Determine the (x, y) coordinate at the center of the cell enclosing the given text.  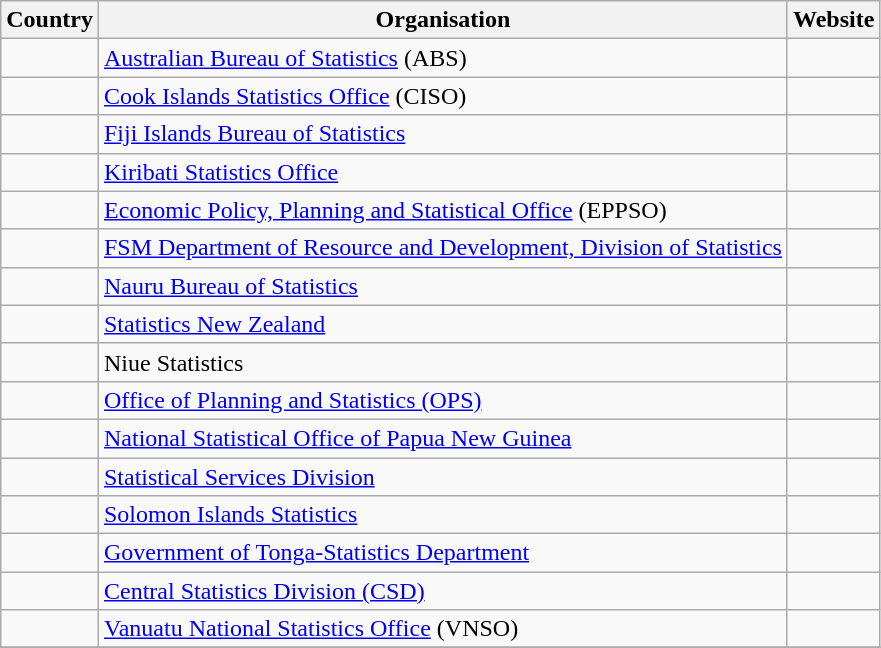
Niue Statistics (442, 362)
Fiji Islands Bureau of Statistics (442, 134)
Kiribati Statistics Office (442, 172)
National Statistical Office of Papua New Guinea (442, 438)
FSM Department of Resource and Development, Division of Statistics (442, 248)
Government of Tonga-Statistics Department (442, 553)
Vanuatu National Statistics Office (VNSO) (442, 629)
Website (833, 20)
Economic Policy, Planning and Statistical Office (EPPSO) (442, 210)
Organisation (442, 20)
Central Statistics Division (CSD) (442, 591)
Country (50, 20)
Solomon Islands Statistics (442, 515)
Cook Islands Statistics Office (CISO) (442, 96)
Statistical Services Division (442, 477)
Nauru Bureau of Statistics (442, 286)
Office of Planning and Statistics (OPS) (442, 400)
Australian Bureau of Statistics (ABS) (442, 58)
Statistics New Zealand (442, 324)
